Provide the (X, Y) coordinate of the cell's center where the given text is located.  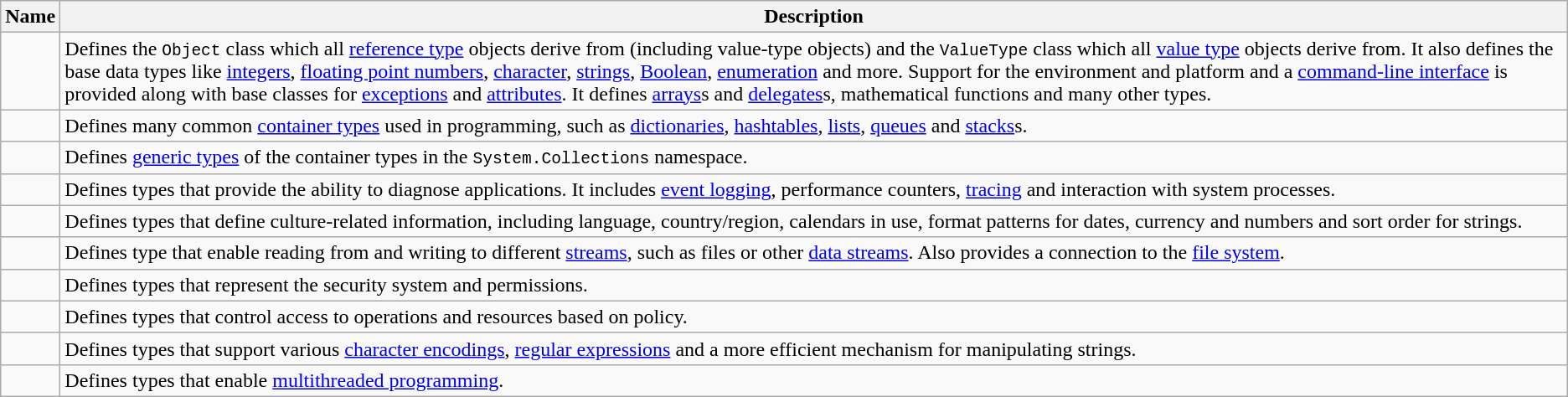
Defines types that represent the security system and permissions. (814, 285)
Defines types that enable multithreaded programming. (814, 380)
Name (30, 17)
Defines types that control access to operations and resources based on policy. (814, 317)
Defines many common container types used in programming, such as dictionaries, hashtables, lists, queues and stackss. (814, 126)
Defines generic types of the container types in the System.Collections namespace. (814, 157)
Defines types that support various character encodings, regular expressions and a more efficient mechanism for manipulating strings. (814, 348)
Description (814, 17)
